Return (x, y) of the center of cell containing provided text 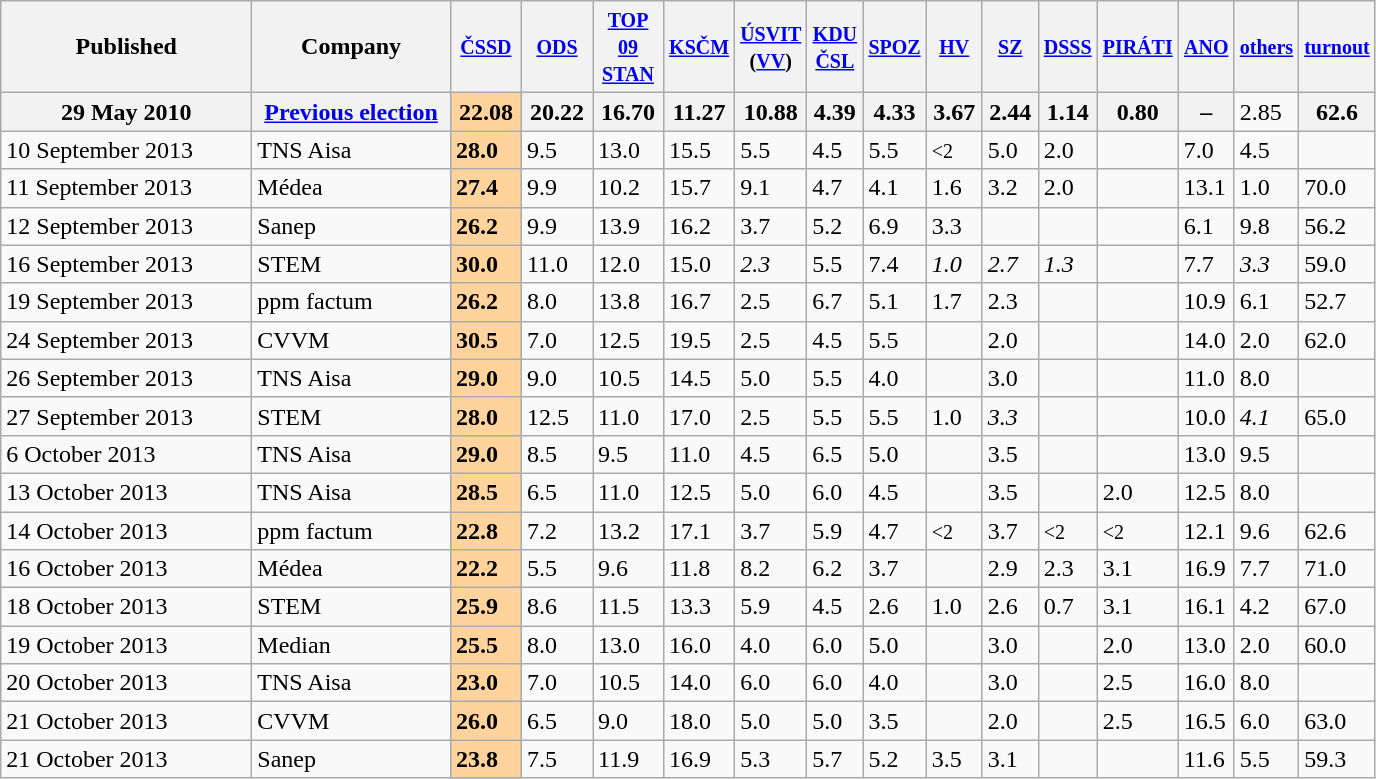
59.3 (1338, 759)
– (1206, 112)
11 September 2013 (126, 188)
12 September 2013 (126, 226)
13.2 (628, 531)
13 October 2013 (126, 492)
2.85 (1266, 112)
26 September 2013 (126, 378)
12.0 (628, 264)
6.2 (835, 569)
turnout (1338, 47)
16.1 (1206, 607)
TOP 09STAN (628, 47)
2.44 (1010, 112)
60.0 (1338, 645)
13.9 (628, 226)
16 October 2013 (126, 569)
8.5 (556, 454)
19.5 (700, 340)
13.1 (1206, 188)
62.0 (1338, 340)
7.4 (894, 264)
8.2 (771, 569)
12.1 (1206, 531)
22.8 (486, 531)
11.27 (700, 112)
20.22 (556, 112)
30.5 (486, 340)
20 October 2013 (126, 683)
10.9 (1206, 302)
1.14 (1068, 112)
18 October 2013 (126, 607)
16.7 (700, 302)
22.2 (486, 569)
17.0 (700, 416)
17.1 (700, 531)
22.08 (486, 112)
11.6 (1206, 759)
11.9 (628, 759)
5.1 (894, 302)
SPOZ (894, 47)
Previous election (352, 112)
16.70 (628, 112)
7.2 (556, 531)
65.0 (1338, 416)
4.33 (894, 112)
27.4 (486, 188)
67.0 (1338, 607)
13.8 (628, 302)
4.2 (1266, 607)
25.5 (486, 645)
19 October 2013 (126, 645)
ANO (1206, 47)
10.88 (771, 112)
59.0 (1338, 264)
1.3 (1068, 264)
8.6 (556, 607)
13.3 (700, 607)
PIRÁTI (1138, 47)
15.0 (700, 264)
10.0 (1206, 416)
27 September 2013 (126, 416)
ÚSVIT(VV) (771, 47)
6.7 (835, 302)
0.7 (1068, 607)
1.6 (954, 188)
19 September 2013 (126, 302)
9.1 (771, 188)
2.9 (1010, 569)
52.7 (1338, 302)
30.0 (486, 264)
29 May 2010 (126, 112)
3.67 (954, 112)
HV (954, 47)
11.8 (700, 569)
15.5 (700, 150)
10 September 2013 (126, 150)
26.0 (486, 721)
23.8 (486, 759)
5.3 (771, 759)
9.8 (1266, 226)
others (1266, 47)
2.7 (1010, 264)
ČSSD (486, 47)
63.0 (1338, 721)
56.2 (1338, 226)
6.9 (894, 226)
14.5 (700, 378)
24 September 2013 (126, 340)
ODS (556, 47)
Published (126, 47)
4.39 (835, 112)
70.0 (1338, 188)
14 October 2013 (126, 531)
3.2 (1010, 188)
71.0 (1338, 569)
28.5 (486, 492)
Median (352, 645)
0.80 (1138, 112)
10.2 (628, 188)
25.9 (486, 607)
11.5 (628, 607)
18.0 (700, 721)
16.2 (700, 226)
16.5 (1206, 721)
SZ (1010, 47)
Company (352, 47)
7.5 (556, 759)
6 October 2013 (126, 454)
15.7 (700, 188)
KSČM (700, 47)
1.7 (954, 302)
23.0 (486, 683)
5.7 (835, 759)
KDUČSL (835, 47)
16 September 2013 (126, 264)
DSSS (1068, 47)
